Extract the [X, Y] coordinate from the center of the cell holding the provided text.  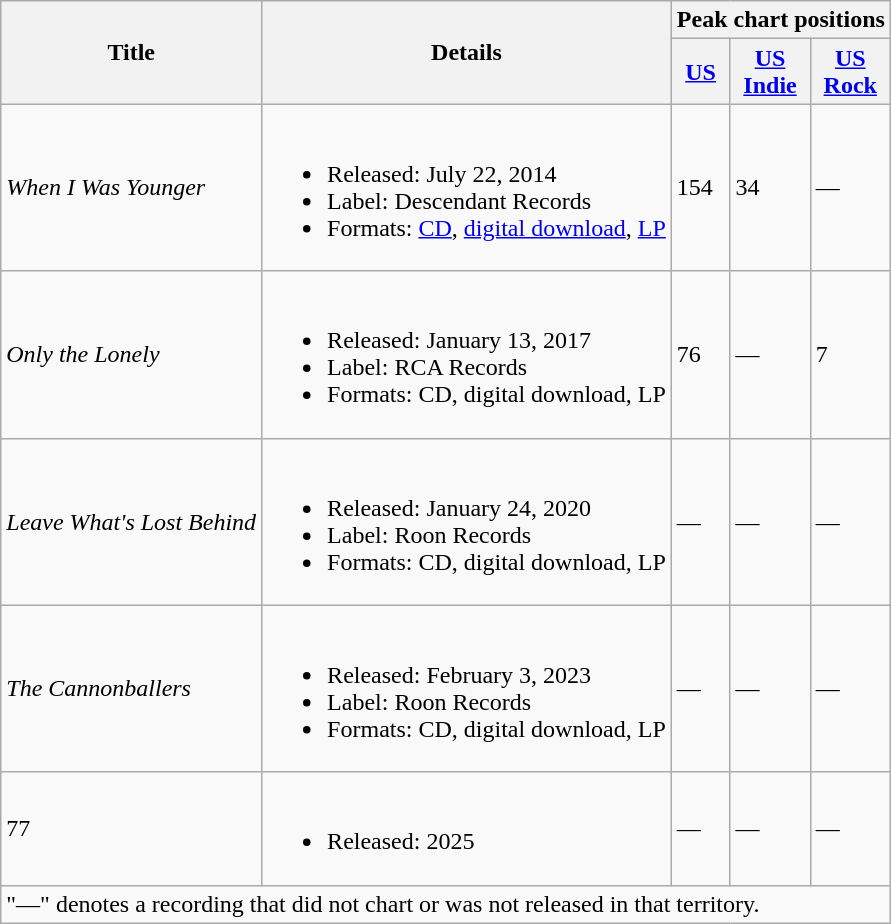
US [700, 72]
Only the Lonely [132, 354]
Released: January 24, 2020Label: Roon RecordsFormats: CD, digital download, LP [467, 522]
Leave What's Lost Behind [132, 522]
USIndie [770, 72]
"—" denotes a recording that did not chart or was not released in that territory. [446, 904]
Details [467, 52]
Released: February 3, 2023Label: Roon RecordsFormats: CD, digital download, LP [467, 688]
Released: January 13, 2017Label: RCA RecordsFormats: CD, digital download, LP [467, 354]
154 [700, 188]
7 [850, 354]
USRock [850, 72]
Peak chart positions [780, 20]
The Cannonballers [132, 688]
Title [132, 52]
Released: 2025 [467, 828]
34 [770, 188]
When I Was Younger [132, 188]
76 [700, 354]
77 [132, 828]
Released: July 22, 2014Label: Descendant RecordsFormats: CD, digital download, LP [467, 188]
